Detect which cell encompasses the target text, then output its (x, y) center coordinate. 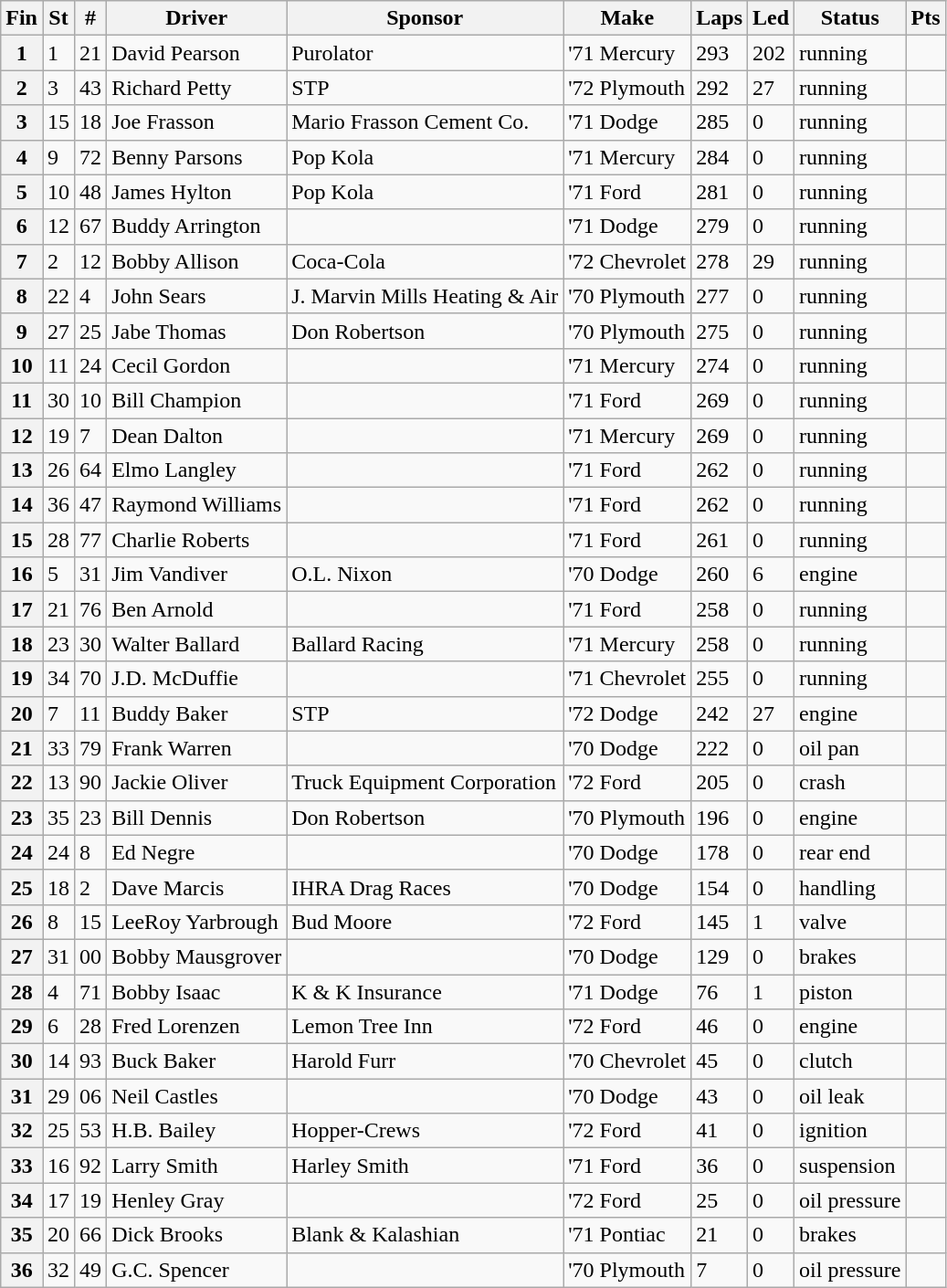
Jabe Thomas (197, 331)
275 (720, 331)
Blank & Kalashian (426, 1235)
Bobby Isaac (197, 991)
'71 Pontiac (627, 1235)
129 (720, 956)
Buddy Arrington (197, 227)
'71 Chevrolet (627, 679)
Dave Marcis (197, 887)
'70 Chevrolet (627, 1061)
255 (720, 679)
Fin (22, 18)
279 (720, 227)
41 (720, 1131)
178 (720, 852)
45 (720, 1061)
196 (720, 818)
Ballard Racing (426, 644)
valve (850, 922)
292 (720, 88)
oil leak (850, 1096)
Joe Frasson (197, 122)
Ed Negre (197, 852)
oil pan (850, 748)
Jackie Oliver (197, 783)
Raymond Williams (197, 505)
Hopper-Crews (426, 1131)
Truck Equipment Corporation (426, 783)
Buddy Baker (197, 713)
281 (720, 192)
260 (720, 575)
James Hylton (197, 192)
06 (91, 1096)
H.B. Bailey (197, 1131)
Laps (720, 18)
Status (850, 18)
Mario Frasson Cement Co. (426, 122)
'72 Plymouth (627, 88)
145 (720, 922)
Dick Brooks (197, 1235)
David Pearson (197, 53)
Elmo Langley (197, 470)
67 (91, 227)
285 (720, 122)
Dean Dalton (197, 436)
John Sears (197, 296)
K & K Insurance (426, 991)
00 (91, 956)
261 (720, 540)
Lemon Tree Inn (426, 1027)
47 (91, 505)
Henley Gray (197, 1200)
Frank Warren (197, 748)
Bobby Allison (197, 261)
90 (91, 783)
Benny Parsons (197, 157)
77 (91, 540)
Cecil Gordon (197, 365)
70 (91, 679)
# (91, 18)
'72 Chevrolet (627, 261)
64 (91, 470)
O.L. Nixon (426, 575)
Purolator (426, 53)
Richard Petty (197, 88)
154 (720, 887)
72 (91, 157)
Larry Smith (197, 1166)
Fred Lorenzen (197, 1027)
48 (91, 192)
Bill Dennis (197, 818)
Harley Smith (426, 1166)
49 (91, 1270)
79 (91, 748)
205 (720, 783)
Coca-Cola (426, 261)
J.D. McDuffie (197, 679)
J. Marvin Mills Heating & Air (426, 296)
Buck Baker (197, 1061)
274 (720, 365)
ignition (850, 1131)
Driver (197, 18)
46 (720, 1027)
284 (720, 157)
93 (91, 1061)
242 (720, 713)
'72 Dodge (627, 713)
66 (91, 1235)
crash (850, 783)
Jim Vandiver (197, 575)
Charlie Roberts (197, 540)
222 (720, 748)
LeeRoy Yarbrough (197, 922)
Pts (926, 18)
53 (91, 1131)
293 (720, 53)
St (58, 18)
G.C. Spencer (197, 1270)
Bobby Mausgrover (197, 956)
Neil Castles (197, 1096)
92 (91, 1166)
Led (771, 18)
rear end (850, 852)
Bill Champion (197, 400)
Bud Moore (426, 922)
277 (720, 296)
202 (771, 53)
Make (627, 18)
Walter Ballard (197, 644)
Ben Arnold (197, 609)
278 (720, 261)
IHRA Drag Races (426, 887)
piston (850, 991)
Harold Furr (426, 1061)
clutch (850, 1061)
handling (850, 887)
suspension (850, 1166)
Sponsor (426, 18)
71 (91, 991)
